Find where the given text appears and provide that cell's center as [x, y] coordinate. 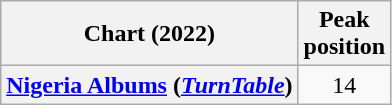
Chart (2022) [150, 34]
Nigeria Albums (TurnTable) [150, 85]
14 [344, 85]
Peakposition [344, 34]
